Locate the cell with the specified text and output its [X, Y] center coordinate. 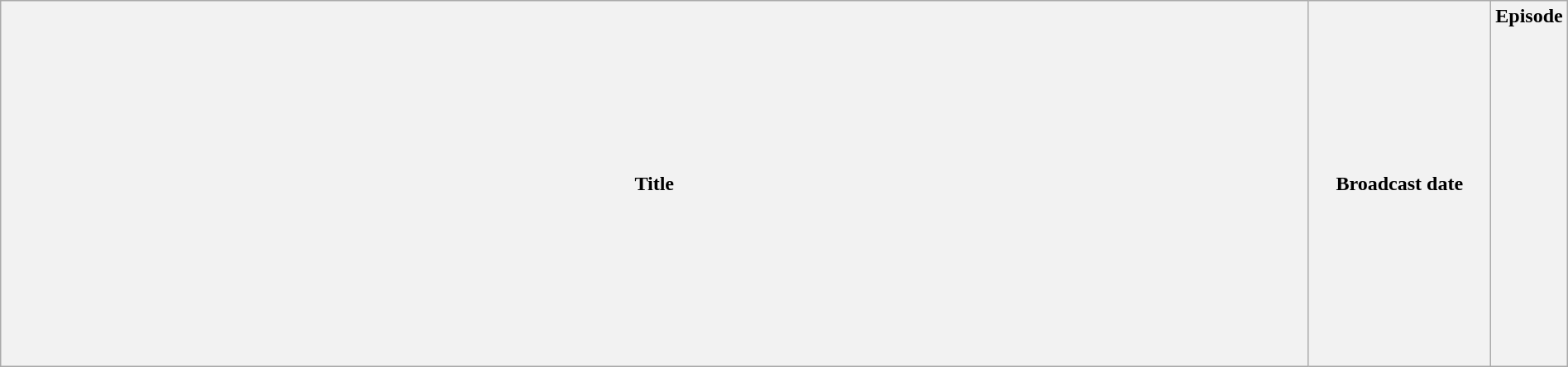
Episode [1529, 183]
Title [655, 183]
Broadcast date [1399, 183]
